Identify which cell holds the provided text, then report its (x, y) central coordinate. 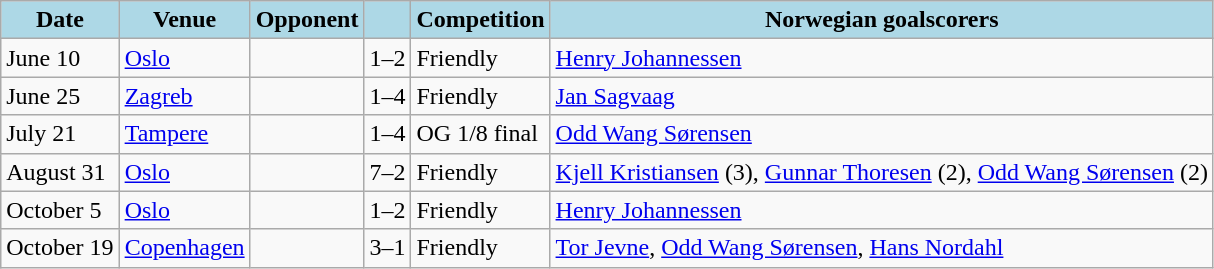
7–2 (388, 172)
Jan Sagvaag (882, 96)
Tampere (184, 134)
Zagreb (184, 96)
3–1 (388, 248)
June 10 (60, 58)
Competition (480, 20)
July 21 (60, 134)
Venue (184, 20)
Kjell Kristiansen (3), Gunnar Thoresen (2), Odd Wang Sørensen (2) (882, 172)
August 31 (60, 172)
OG 1/8 final (480, 134)
October 19 (60, 248)
Tor Jevne, Odd Wang Sørensen, Hans Nordahl (882, 248)
Date (60, 20)
Opponent (307, 20)
Norwegian goalscorers (882, 20)
June 25 (60, 96)
October 5 (60, 210)
Odd Wang Sørensen (882, 134)
Copenhagen (184, 248)
